Determine the (x, y) coordinate at the center of the cell enclosing the given text.  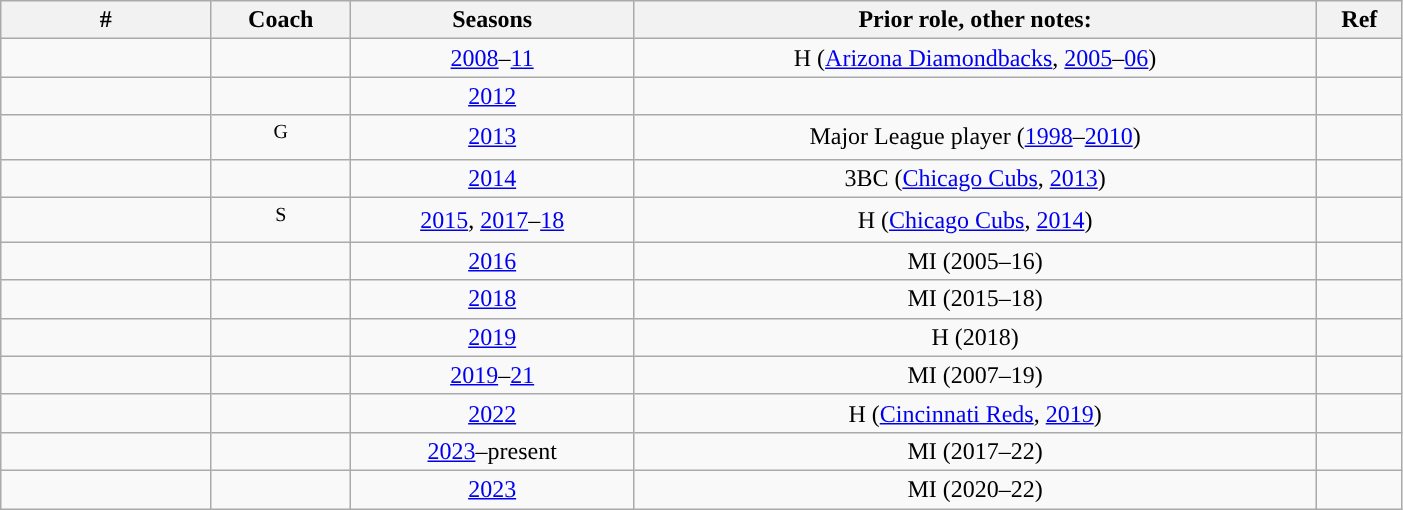
MI (2020–22) (976, 489)
2013 (492, 138)
2023 (492, 489)
2019 (492, 337)
2016 (492, 261)
H (Cincinnati Reds, 2019) (976, 413)
2023–present (492, 451)
Prior role, other notes: (976, 20)
MI (2015–18) (976, 299)
2015, 2017–18 (492, 220)
2019–21 (492, 375)
3BC (Chicago Cubs, 2013) (976, 178)
Seasons (492, 20)
2012 (492, 96)
2022 (492, 413)
Coach (281, 20)
H (2018) (976, 337)
2008–11 (492, 58)
MI (2005–16) (976, 261)
Major League player (1998–2010) (976, 138)
2018 (492, 299)
MI (2017–22) (976, 451)
H (Chicago Cubs, 2014) (976, 220)
S (281, 220)
# (106, 20)
H (Arizona Diamondbacks, 2005–06) (976, 58)
MI (2007–19) (976, 375)
G (281, 138)
Ref (1359, 20)
2014 (492, 178)
